Extract the (X, Y) coordinate from the center of the cell holding the provided text.  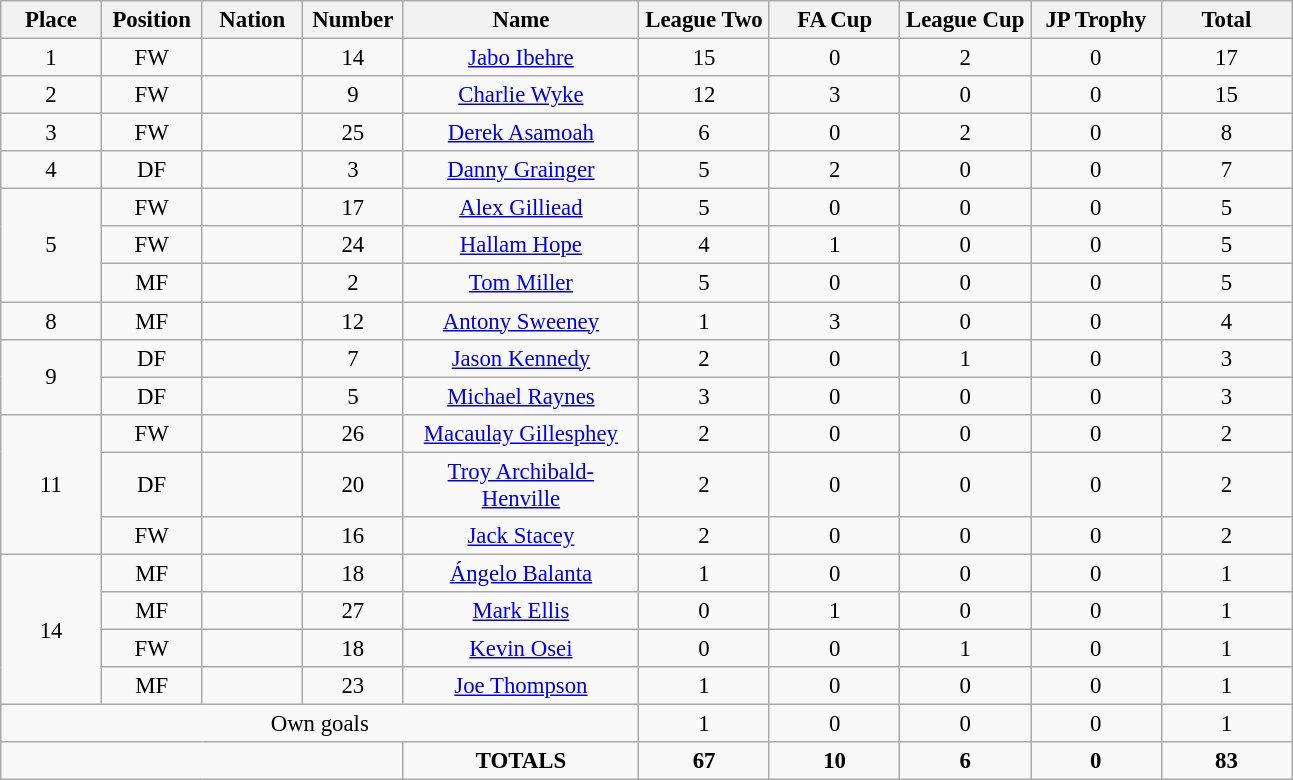
Derek Asamoah (521, 133)
Troy Archibald-Henville (521, 484)
Nation (252, 20)
Position (152, 20)
Name (521, 20)
Danny Grainger (521, 170)
Ángelo Balanta (521, 573)
Antony Sweeney (521, 321)
83 (1226, 761)
Michael Raynes (521, 396)
Total (1226, 20)
TOTALS (521, 761)
24 (354, 245)
Hallam Hope (521, 245)
FA Cup (834, 20)
Joe Thompson (521, 686)
16 (354, 536)
League Two (704, 20)
Jason Kennedy (521, 358)
Tom Miller (521, 283)
JP Trophy (1096, 20)
11 (52, 484)
10 (834, 761)
67 (704, 761)
Jabo Ibehre (521, 58)
26 (354, 433)
Kevin Osei (521, 648)
Charlie Wyke (521, 95)
Own goals (320, 724)
League Cup (966, 20)
25 (354, 133)
Place (52, 20)
Macaulay Gillesphey (521, 433)
23 (354, 686)
Alex Gilliead (521, 208)
Number (354, 20)
Mark Ellis (521, 611)
20 (354, 484)
Jack Stacey (521, 536)
27 (354, 611)
